Pinpoint the cell where the given text exists, returning its (X, Y) midpoint coordinate. 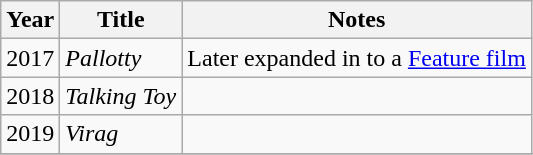
Talking Toy (121, 96)
2018 (30, 96)
Year (30, 20)
Title (121, 20)
2017 (30, 58)
Virag (121, 134)
Notes (357, 20)
Later expanded in to a Feature film (357, 58)
2019 (30, 134)
Pallotty (121, 58)
